Find where the given text appears and provide that cell's center as [X, Y] coordinate. 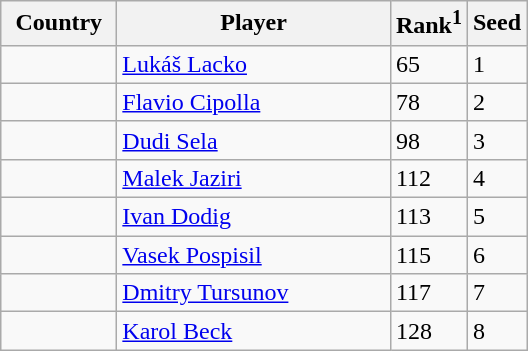
3 [496, 140]
7 [496, 293]
5 [496, 217]
Karol Beck [254, 331]
Country [59, 24]
65 [428, 64]
Rank1 [428, 24]
Dmitry Tursunov [254, 293]
Vasek Pospisil [254, 255]
117 [428, 293]
128 [428, 331]
115 [428, 255]
Seed [496, 24]
112 [428, 178]
Dudi Sela [254, 140]
1 [496, 64]
Malek Jaziri [254, 178]
6 [496, 255]
8 [496, 331]
2 [496, 102]
4 [496, 178]
Flavio Cipolla [254, 102]
113 [428, 217]
Lukáš Lacko [254, 64]
Player [254, 24]
Ivan Dodig [254, 217]
78 [428, 102]
98 [428, 140]
